Identify which cell holds the provided text, then report its (x, y) central coordinate. 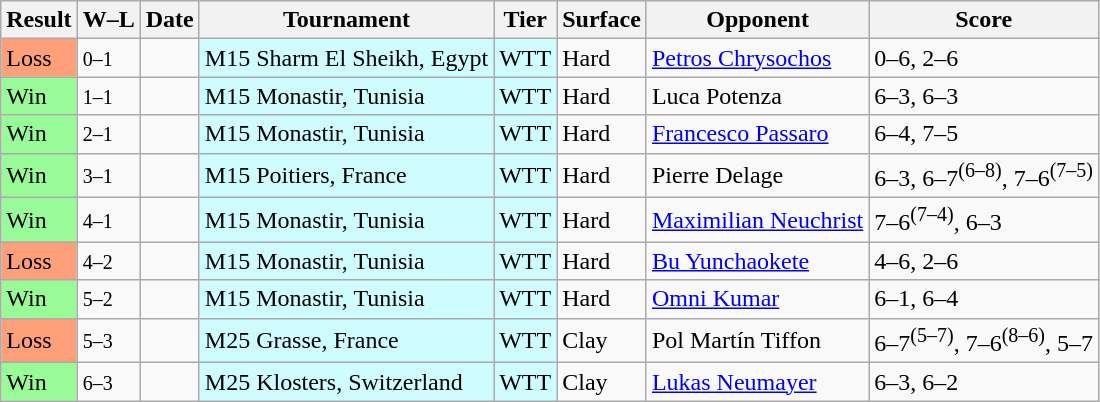
M25 Klosters, Switzerland (346, 382)
3–1 (108, 176)
Lukas Neumayer (757, 382)
Date (170, 20)
4–6, 2–6 (984, 261)
Surface (602, 20)
Result (39, 20)
Omni Kumar (757, 299)
M25 Grasse, France (346, 340)
6–3 (108, 382)
5–3 (108, 340)
Pierre Delage (757, 176)
M15 Poitiers, France (346, 176)
Pol Martín Tiffon (757, 340)
6–3, 6–7(6–8), 7–6(7–5) (984, 176)
Petros Chrysochos (757, 58)
6–1, 6–4 (984, 299)
Opponent (757, 20)
6–7(5–7), 7–6(8–6), 5–7 (984, 340)
W–L (108, 20)
2–1 (108, 134)
0–1 (108, 58)
Bu Yunchaokete (757, 261)
Score (984, 20)
0–6, 2–6 (984, 58)
Luca Potenza (757, 96)
M15 Sharm El Sheikh, Egypt (346, 58)
6–3, 6–3 (984, 96)
Tier (526, 20)
6–4, 7–5 (984, 134)
Maximilian Neuchrist (757, 220)
5–2 (108, 299)
1–1 (108, 96)
4–1 (108, 220)
6–3, 6–2 (984, 382)
4–2 (108, 261)
Tournament (346, 20)
7–6(7–4), 6–3 (984, 220)
Francesco Passaro (757, 134)
